Output the [X, Y] coordinate of the center of the cell containing the given text.  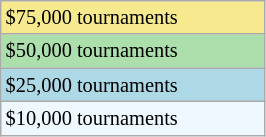
$10,000 tournaments [133, 118]
$25,000 tournaments [133, 85]
$50,000 tournaments [133, 51]
$75,000 tournaments [133, 17]
